Return [X, Y] of the center of cell containing provided text 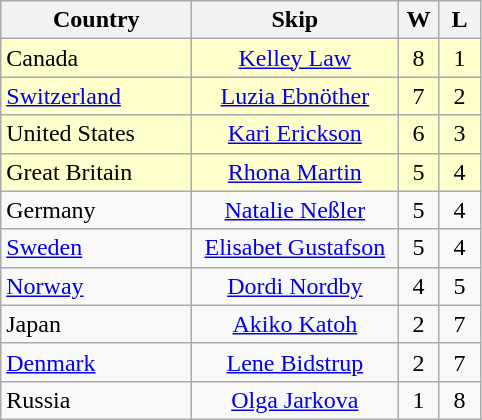
Canada [96, 58]
Kari Erickson [295, 134]
Great Britain [96, 172]
3 [460, 134]
Japan [96, 324]
L [460, 20]
Switzerland [96, 96]
Rhona Martin [295, 172]
Skip [295, 20]
W [418, 20]
6 [418, 134]
Natalie Neßler [295, 210]
Norway [96, 286]
Denmark [96, 362]
Sweden [96, 248]
Elisabet Gustafson [295, 248]
Russia [96, 400]
Lene Bidstrup [295, 362]
United States [96, 134]
Olga Jarkova [295, 400]
Germany [96, 210]
Kelley Law [295, 58]
Luzia Ebnöther [295, 96]
Dordi Nordby [295, 286]
Country [96, 20]
Akiko Katoh [295, 324]
